Return [X, Y] of the center of cell containing provided text 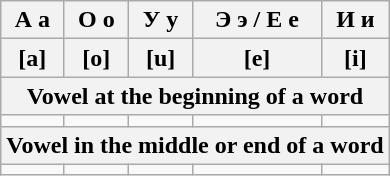
[i] [356, 58]
[u] [161, 58]
И и [356, 20]
Э э / Е е [256, 20]
[e] [256, 58]
[a] [32, 58]
О о [96, 20]
[o] [96, 58]
Vowel at the beginning of a word [195, 96]
У у [161, 20]
Vowel in the middle or end of a word [195, 145]
А а [32, 20]
